Identify which cell holds the provided text, then report its [X, Y] central coordinate. 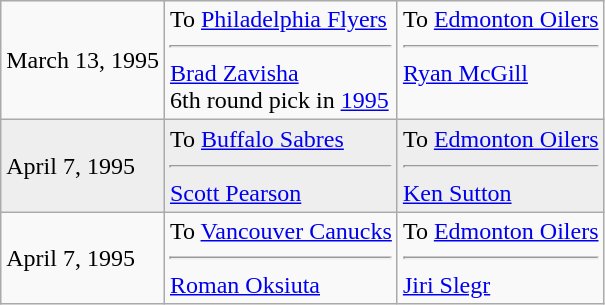
To Vancouver CanucksRoman Oksiuta [280, 258]
To Edmonton OilersRyan McGill [500, 60]
To Philadelphia FlyersBrad Zavisha6th round pick in 1995 [280, 60]
March 13, 1995 [83, 60]
To Edmonton OilersKen Sutton [500, 166]
To Buffalo SabresScott Pearson [280, 166]
To Edmonton OilersJiri Slegr [500, 258]
